Return the (X, Y) coordinate for the center point of the cell that contains the specified text.  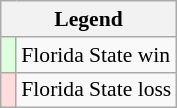
Legend (89, 19)
Florida State win (96, 55)
Florida State loss (96, 90)
